Scan for the cell matching the given text and deliver its (X, Y) coordinate at center. 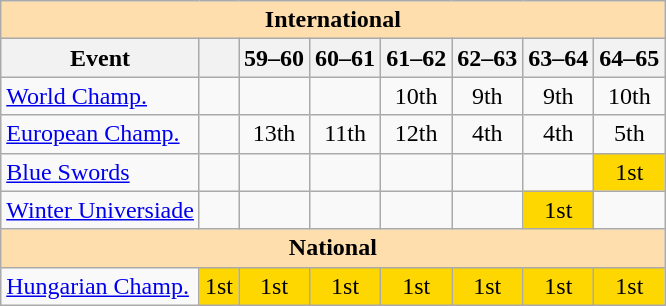
12th (416, 134)
63–64 (558, 58)
Blue Swords (100, 172)
62–63 (488, 58)
11th (346, 134)
59–60 (274, 58)
Winter Universiade (100, 210)
5th (630, 134)
National (333, 248)
World Champ. (100, 96)
64–65 (630, 58)
60–61 (346, 58)
13th (274, 134)
Event (100, 58)
International (333, 20)
European Champ. (100, 134)
61–62 (416, 58)
Hungarian Champ. (100, 286)
